Detect which cell encompasses the target text, then output its [X, Y] center coordinate. 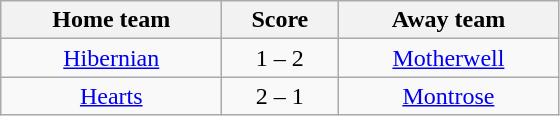
Montrose [448, 96]
1 – 2 [280, 58]
Score [280, 20]
Hearts [112, 96]
Away team [448, 20]
Hibernian [112, 58]
2 – 1 [280, 96]
Motherwell [448, 58]
Home team [112, 20]
